Return the [x, y] coordinate for the center point of the cell that contains the specified text.  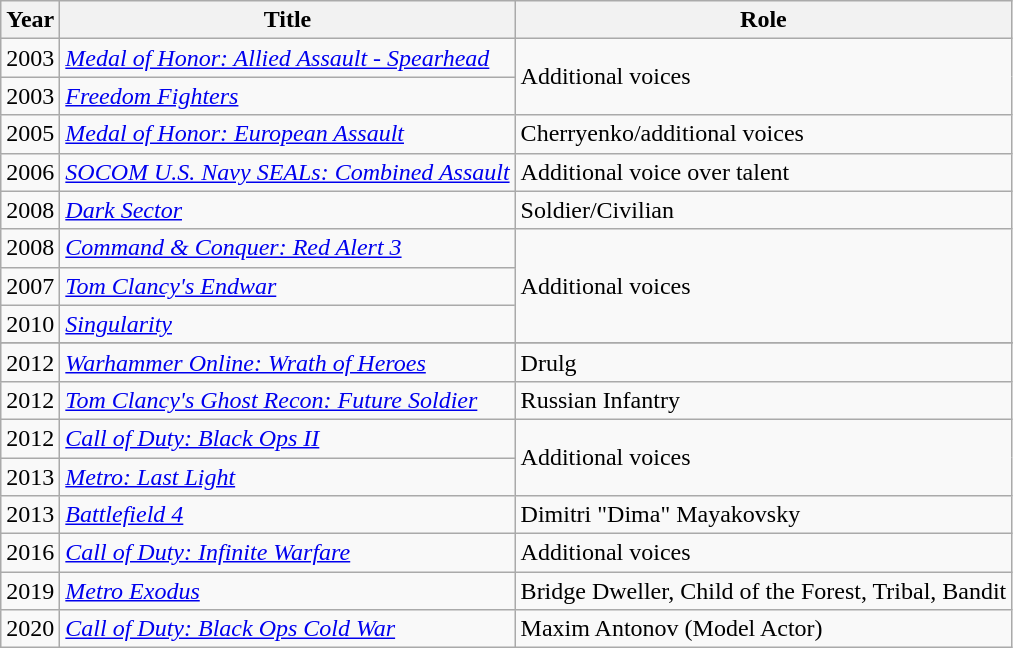
Call of Duty: Infinite Warfare [288, 553]
Singularity [288, 324]
Warhammer Online: Wrath of Heroes [288, 362]
Year [30, 20]
Dimitri "Dima" Mayakovsky [764, 515]
2005 [30, 134]
Title [288, 20]
Maxim Antonov (Model Actor) [764, 629]
Command & Conquer: Red Alert 3 [288, 248]
Bridge Dweller, Child of the Forest, Tribal, Bandit [764, 591]
2020 [30, 629]
Dark Sector [288, 210]
Cherryenko/additional voices [764, 134]
Battlefield 4 [288, 515]
2006 [30, 172]
Metro Exodus [288, 591]
Soldier/Civilian [764, 210]
Call of Duty: Black Ops Cold War [288, 629]
SOCOM U.S. Navy SEALs: Combined Assault [288, 172]
Freedom Fighters [288, 96]
2007 [30, 286]
2019 [30, 591]
Tom Clancy's Endwar [288, 286]
Metro: Last Light [288, 477]
Medal of Honor: European Assault [288, 134]
2010 [30, 324]
Medal of Honor: Allied Assault - Spearhead [288, 58]
Additional voice over talent [764, 172]
2016 [30, 553]
Call of Duty: Black Ops II [288, 438]
Tom Clancy's Ghost Recon: Future Soldier [288, 400]
Drulg [764, 362]
Role [764, 20]
Russian Infantry [764, 400]
